Scan for the cell matching the given text and deliver its [X, Y] coordinate at center. 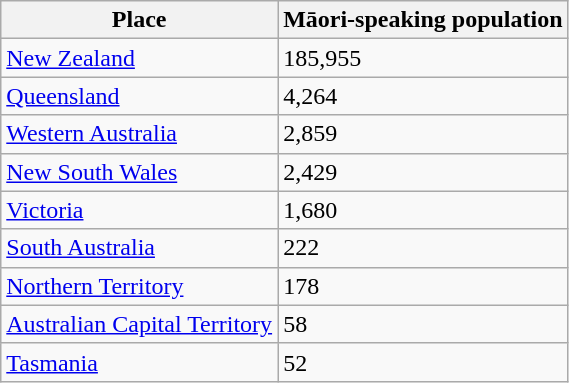
1,680 [423, 210]
52 [423, 362]
Western Australia [140, 134]
2,859 [423, 134]
4,264 [423, 96]
58 [423, 324]
South Australia [140, 248]
Place [140, 20]
Northern Territory [140, 286]
2,429 [423, 172]
178 [423, 286]
New South Wales [140, 172]
185,955 [423, 58]
Victoria [140, 210]
Māori-speaking population [423, 20]
New Zealand [140, 58]
Australian Capital Territory [140, 324]
222 [423, 248]
Tasmania [140, 362]
Queensland [140, 96]
